Identify which cell holds the provided text, then report its [X, Y] central coordinate. 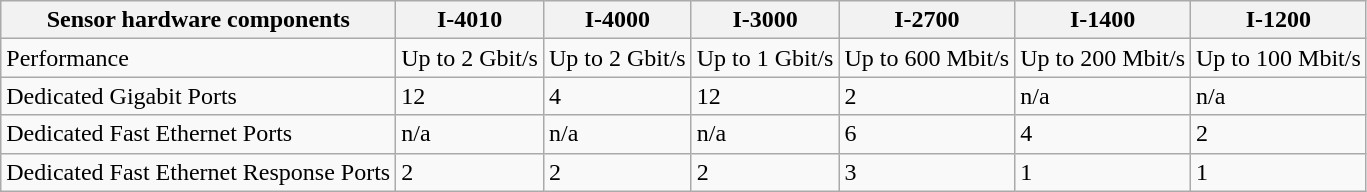
Up to 200 Mbit/s [1103, 58]
3 [927, 172]
Up to 100 Mbit/s [1279, 58]
Dedicated Gigabit Ports [198, 96]
Sensor hardware components [198, 20]
Dedicated Fast Ethernet Response Ports [198, 172]
I-1200 [1279, 20]
6 [927, 134]
I-3000 [765, 20]
I-4010 [470, 20]
I-4000 [617, 20]
Up to 600 Mbit/s [927, 58]
Dedicated Fast Ethernet Ports [198, 134]
I-2700 [927, 20]
I-1400 [1103, 20]
Up to 1 Gbit/s [765, 58]
Performance [198, 58]
